From the cell containing the given text, extract its center point as (X, Y) coordinate. 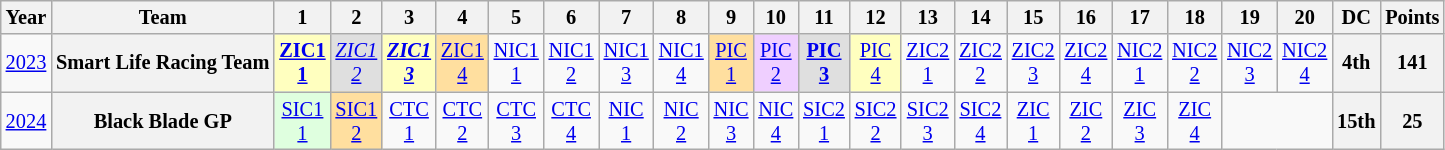
7 (626, 17)
Black Blade GP (162, 121)
5 (516, 17)
ZIC21 (928, 63)
4th (1356, 63)
CTC4 (572, 121)
11 (824, 17)
NIC1 (626, 121)
PIC1 (732, 63)
19 (1250, 17)
NIC24 (1304, 63)
SIC21 (824, 121)
NIC23 (1250, 63)
ZIC24 (1086, 63)
ZIC2 (1086, 121)
ZIC14 (462, 63)
SIC23 (928, 121)
6 (572, 17)
9 (732, 17)
141 (1412, 63)
ZIC12 (357, 63)
SIC22 (876, 121)
Year (26, 17)
16 (1086, 17)
NIC3 (732, 121)
NIC21 (1140, 63)
1 (302, 17)
4 (462, 17)
SIC12 (357, 121)
NIC2 (682, 121)
ZIC11 (302, 63)
13 (928, 17)
25 (1412, 121)
2024 (26, 121)
8 (682, 17)
Points (1412, 17)
NIC12 (572, 63)
ZIC3 (1140, 121)
3 (409, 17)
ZIC1 (1034, 121)
DC (1356, 17)
SIC11 (302, 121)
17 (1140, 17)
NIC11 (516, 63)
NIC14 (682, 63)
PIC3 (824, 63)
15th (1356, 121)
2023 (26, 63)
Team (162, 17)
12 (876, 17)
14 (980, 17)
NIC13 (626, 63)
15 (1034, 17)
CTC1 (409, 121)
18 (1194, 17)
SIC24 (980, 121)
NIC4 (776, 121)
10 (776, 17)
PIC2 (776, 63)
ZIC4 (1194, 121)
20 (1304, 17)
Smart Life Racing Team (162, 63)
PIC4 (876, 63)
2 (357, 17)
CTC3 (516, 121)
ZIC23 (1034, 63)
CTC2 (462, 121)
NIC22 (1194, 63)
ZIC13 (409, 63)
ZIC22 (980, 63)
